Detect which cell encompasses the target text, then output its [x, y] center coordinate. 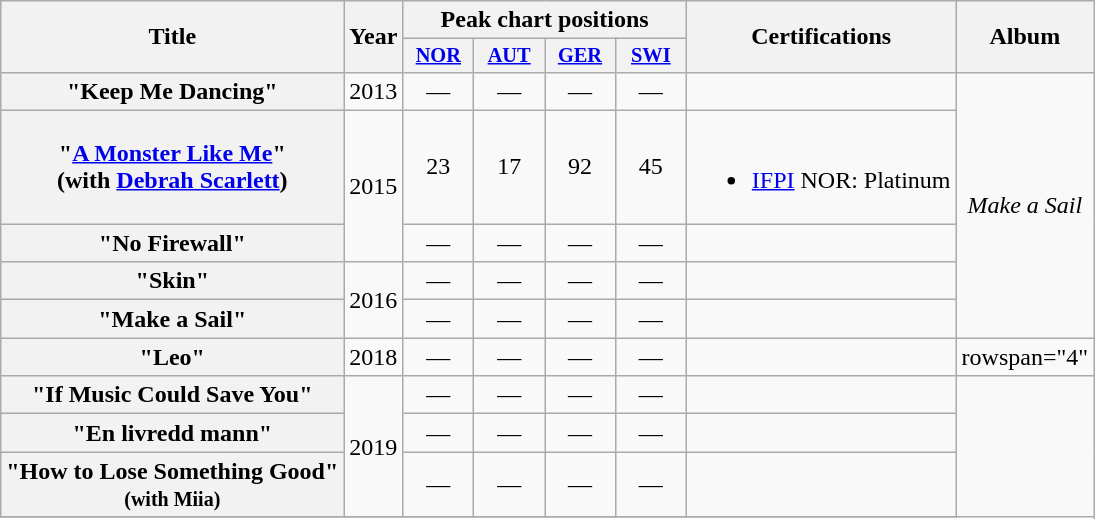
GER [580, 56]
Title [172, 37]
45 [650, 168]
"How to Lose Something Good"(with Miia) [172, 484]
"If Music Could Save You" [172, 395]
Peak chart positions [544, 20]
SWI [650, 56]
"En livredd mann" [172, 433]
"Leo" [172, 357]
2018 [374, 357]
92 [580, 168]
2016 [374, 300]
17 [510, 168]
"Keep Me Dancing" [172, 91]
23 [438, 168]
"Make a Sail" [172, 319]
NOR [438, 56]
Year [374, 37]
Album [1025, 37]
"Skin" [172, 281]
2013 [374, 91]
"No Firewall" [172, 243]
AUT [510, 56]
IFPI NOR: Platinum [821, 168]
Make a Sail [1025, 204]
rowspan="4" [1025, 357]
2019 [374, 446]
Certifications [821, 37]
"A Monster Like Me"(with Debrah Scarlett) [172, 168]
2015 [374, 186]
